Extract the (x, y) coordinate from the center of the cell holding the provided text.  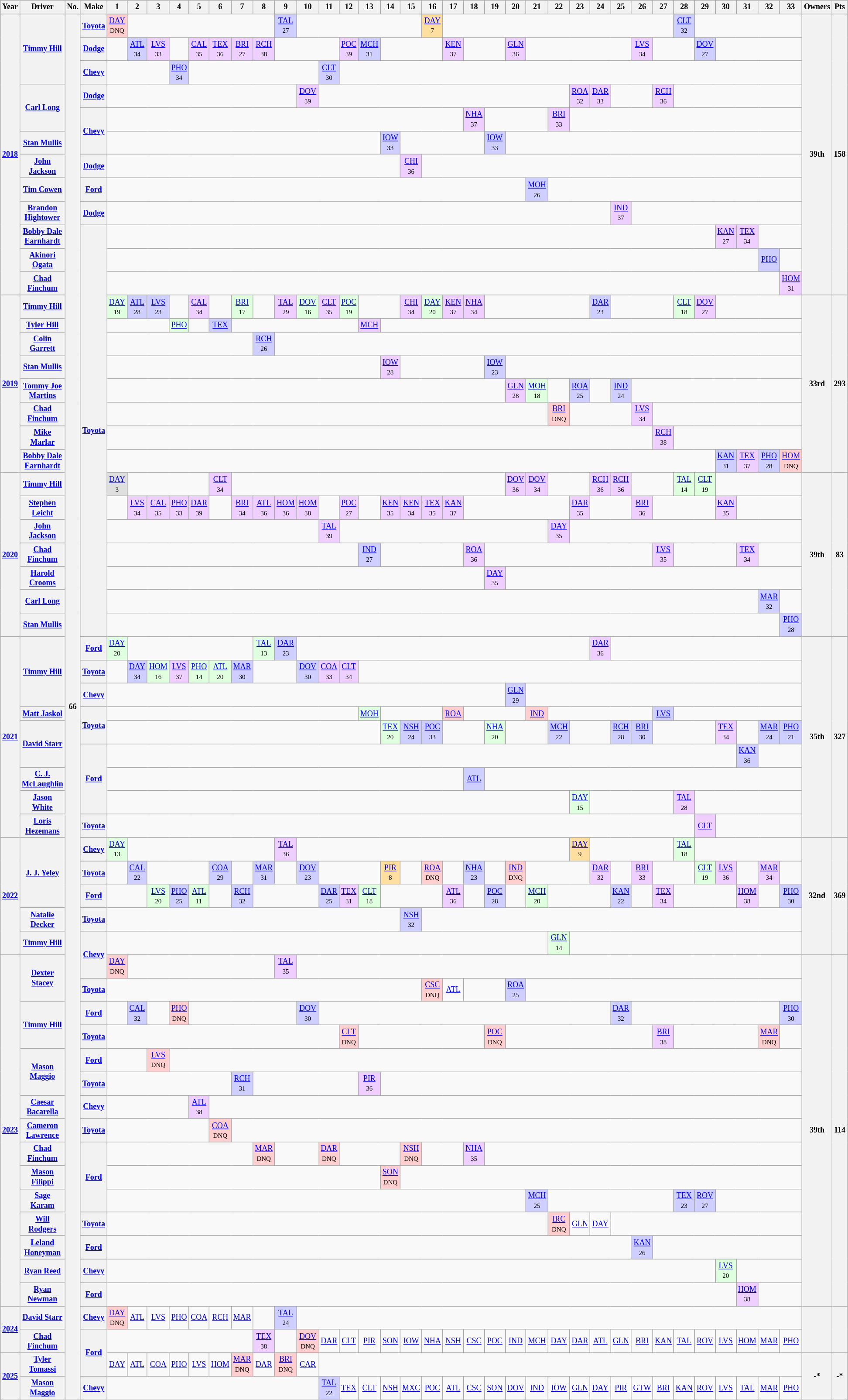
NSH32 (411, 920)
CLT32 (684, 26)
COADNQ (220, 1130)
Caesar Bacarella (42, 1107)
ATL38 (199, 1107)
DAR33 (600, 96)
CHI34 (411, 307)
DAY3 (117, 484)
MCH25 (537, 1201)
POC28 (495, 896)
ROADNQ (432, 873)
ROA32 (580, 96)
Will Rodgers (42, 1224)
7 (242, 7)
DARDNQ (329, 1154)
Loris Hezemans (42, 826)
MCH20 (537, 896)
2018 (10, 154)
DAY34 (137, 672)
DAY9 (580, 849)
369 (840, 896)
12 (349, 7)
Matt Jaskol (42, 714)
DAR36 (600, 649)
LVS23 (158, 307)
ROA (453, 714)
GLN36 (516, 49)
INDDNQ (516, 873)
21 (537, 7)
BRI36 (642, 508)
2025 (10, 1376)
11 (329, 7)
30 (726, 7)
TAL14 (684, 484)
Tommy Joe Martins (42, 391)
Ryan Newman (42, 1294)
27 (663, 7)
CAL32 (137, 1013)
RCH28 (621, 732)
DOV39 (308, 96)
NSHDNQ (411, 1154)
KAN31 (726, 461)
DOV23 (308, 873)
MOH18 (537, 391)
PHO33 (179, 508)
9 (286, 7)
POCDNQ (495, 1036)
Year (10, 7)
TAL13 (264, 649)
2024 (10, 1329)
14 (390, 7)
TEX35 (432, 508)
2020 (10, 555)
TAL29 (286, 307)
KAN26 (642, 1248)
PHO34 (179, 72)
23 (580, 7)
DAY19 (117, 307)
TAL22 (329, 1388)
NHA (432, 1341)
LVSDNQ (158, 1060)
32nd (817, 896)
PIR36 (369, 1084)
ROV27 (705, 1201)
NHA23 (474, 873)
LVS35 (663, 555)
KEN35 (390, 508)
MOH26 (537, 190)
ROA36 (474, 555)
MAR32 (769, 601)
Jason White (42, 803)
NHA20 (495, 732)
TEX37 (748, 461)
IRCDNQ (559, 1224)
BRI27 (242, 49)
5 (199, 7)
2022 (10, 896)
26 (642, 7)
17 (453, 7)
DAY15 (580, 803)
32 (769, 7)
MCH31 (369, 49)
Colin Garrett (42, 344)
C. J. McLaughlin (42, 779)
19 (495, 7)
KAN35 (726, 508)
TEX23 (684, 1201)
CAL22 (137, 873)
TEX20 (390, 732)
Owners (817, 7)
Pts (840, 7)
IND24 (621, 391)
PHO25 (179, 896)
Tyler Hill (42, 326)
GTW (642, 1388)
CLT35 (329, 307)
MAR30 (242, 672)
NHA37 (474, 120)
RCH32 (242, 896)
KEN34 (411, 508)
KAN36 (748, 755)
DAR25 (329, 896)
PHO21 (791, 732)
6 (220, 7)
GLN 14 (559, 943)
16 (432, 7)
293 (840, 384)
ATL28 (137, 307)
8 (264, 7)
TAL18 (684, 849)
POC33 (432, 732)
HOMDNQ (791, 461)
2023 (10, 1130)
TAL35 (286, 966)
25 (621, 7)
33 (791, 7)
LVS36 (726, 873)
327 (840, 738)
Mason Filippi (42, 1177)
20 (516, 7)
15 (411, 7)
NSH24 (411, 732)
MAR31 (264, 873)
24 (600, 7)
COA33 (329, 672)
158 (840, 154)
BRI30 (642, 732)
2 (137, 7)
NHA35 (474, 1154)
Cameron Lawrence (42, 1130)
RCH31 (242, 1084)
IND37 (621, 213)
Tyler Tomassi (42, 1365)
TEX36 (220, 49)
114 (840, 1130)
No. (72, 7)
DOV34 (537, 484)
TAL28 (684, 803)
HOM31 (791, 283)
28 (684, 7)
DAY13 (117, 849)
29 (705, 7)
Harold Crooms (42, 578)
LVS33 (158, 49)
CHI36 (411, 166)
Sage Karam (42, 1201)
MXC (411, 1388)
MAR34 (769, 873)
TEX38 (264, 1341)
IND27 (369, 555)
KAN22 (621, 896)
PHO14 (199, 672)
MAR24 (769, 732)
Driver (42, 7)
BRI17 (242, 307)
DOV36 (516, 484)
IOW28 (390, 367)
4 (179, 7)
DOVDNQ (308, 1341)
PHODNQ (179, 1013)
MOH (369, 714)
J. J. Yeley (42, 873)
Dexter Stacey (42, 978)
Stephen Leicht (42, 508)
Mike Marlar (42, 438)
ATL20 (220, 672)
DAY7 (432, 26)
COA29 (220, 873)
10 (308, 7)
RCH26 (264, 344)
CSCDNQ (432, 990)
SONDNQ (390, 1177)
2021 (10, 738)
IOW23 (495, 367)
Tim Cowen (42, 190)
DAR39 (199, 508)
BRI34 (242, 508)
22 (559, 7)
KAN27 (726, 237)
CAR (308, 1365)
13 (369, 7)
GLN29 (516, 695)
TAL39 (329, 531)
Brandon Hightower (42, 213)
3 (158, 7)
BRI38 (663, 1036)
GLN28 (516, 391)
HOM36 (286, 508)
TEX31 (349, 896)
CAL34 (199, 307)
35th (817, 738)
ATL34 (137, 49)
HOM16 (158, 672)
MCH22 (559, 732)
31 (748, 7)
TAL36 (286, 849)
PIR8 (390, 873)
Make (93, 7)
83 (840, 555)
POC27 (349, 508)
DOV16 (308, 307)
KAN37 (453, 508)
2019 (10, 384)
CLT30 (329, 72)
CLTDNQ (349, 1036)
Ryan Reed (42, 1271)
Natalie Decker (42, 920)
DAR35 (580, 508)
POC39 (349, 49)
TAL24 (286, 1318)
Leland Honeyman (42, 1248)
33rd (817, 384)
1 (117, 7)
66 (72, 707)
18 (474, 7)
LVS37 (179, 672)
TAL27 (286, 26)
ATL11 (199, 896)
Akinori Ogata (42, 260)
POC19 (349, 307)
DOV (516, 1388)
NHA34 (474, 307)
RCH (220, 1318)
